For the text-containing cell, return its midpoint in (x, y) coordinate format. 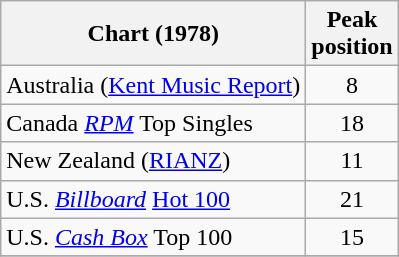
15 (352, 237)
Canada RPM Top Singles (154, 123)
U.S. Billboard Hot 100 (154, 199)
Peakposition (352, 34)
Australia (Kent Music Report) (154, 85)
11 (352, 161)
8 (352, 85)
21 (352, 199)
Chart (1978) (154, 34)
New Zealand (RIANZ) (154, 161)
U.S. Cash Box Top 100 (154, 237)
18 (352, 123)
